Return the [x, y] coordinate for the center point of the cell that contains the specified text.  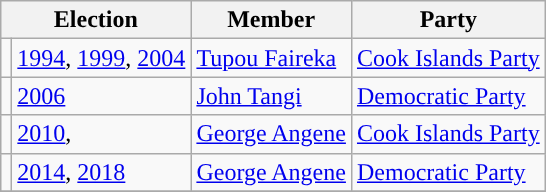
John Tangi [272, 96]
2014, 2018 [102, 172]
Member [272, 20]
Party [448, 20]
2010, [102, 134]
2006 [102, 96]
Tupou Faireka [272, 58]
1994, 1999, 2004 [102, 58]
Election [96, 20]
